Return (x, y) of the center of cell containing provided text 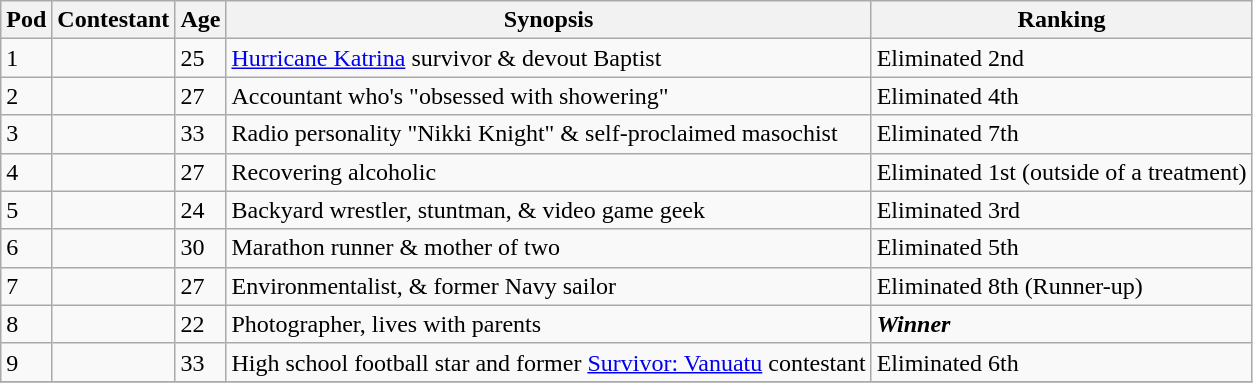
3 (26, 134)
Eliminated 2nd (1062, 58)
Ranking (1062, 20)
7 (26, 286)
2 (26, 96)
Eliminated 6th (1062, 362)
Eliminated 7th (1062, 134)
Synopsis (548, 20)
Eliminated 1st (outside of a treatment) (1062, 172)
Contestant (114, 20)
6 (26, 248)
Eliminated 5th (1062, 248)
1 (26, 58)
Marathon runner & mother of two (548, 248)
Recovering alcoholic (548, 172)
4 (26, 172)
8 (26, 324)
Radio personality "Nikki Knight" & self-proclaimed masochist (548, 134)
Eliminated 8th (Runner-up) (1062, 286)
Eliminated 3rd (1062, 210)
High school football star and former Survivor: Vanuatu contestant (548, 362)
Winner (1062, 324)
Age (200, 20)
22 (200, 324)
Hurricane Katrina survivor & devout Baptist (548, 58)
Backyard wrestler, stuntman, & video game geek (548, 210)
30 (200, 248)
Photographer, lives with parents (548, 324)
Pod (26, 20)
9 (26, 362)
5 (26, 210)
25 (200, 58)
Accountant who's "obsessed with showering" (548, 96)
Eliminated 4th (1062, 96)
24 (200, 210)
Environmentalist, & former Navy sailor (548, 286)
